For the text-containing cell, return its midpoint in [X, Y] coordinate format. 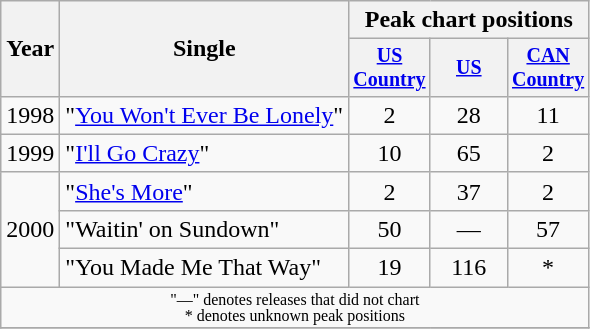
11 [548, 115]
19 [390, 268]
37 [468, 191]
57 [548, 229]
2000 [30, 229]
Single [204, 49]
US [468, 68]
116 [468, 268]
50 [390, 229]
65 [468, 153]
Year [30, 49]
28 [468, 115]
US Country [390, 68]
10 [390, 153]
1999 [30, 153]
"Waitin' on Sundown" [204, 229]
Peak chart positions [469, 20]
CAN Country [548, 68]
"You Made Me That Way" [204, 268]
1998 [30, 115]
"She's More" [204, 191]
* [548, 268]
"You Won't Ever Be Lonely" [204, 115]
— [468, 229]
"—" denotes releases that did not chart* denotes unknown peak positions [295, 308]
"I'll Go Crazy" [204, 153]
